Pinpoint the cell where the given text exists, returning its [X, Y] midpoint coordinate. 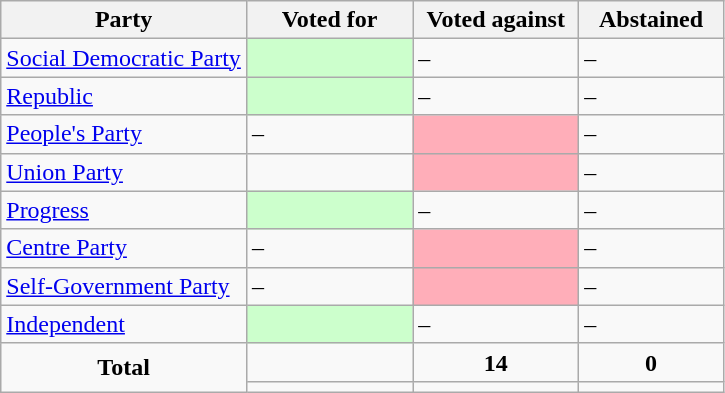
Republic [124, 96]
Progress [124, 210]
14 [496, 362]
Abstained [651, 20]
Independent [124, 324]
Total [124, 368]
Party [124, 20]
People's Party [124, 134]
Voted for [329, 20]
Voted against [496, 20]
Social Democratic Party [124, 58]
Self-Government Party [124, 286]
Centre Party [124, 248]
Union Party [124, 172]
0 [651, 362]
